Pinpoint the cell where the given text exists, returning its (x, y) midpoint coordinate. 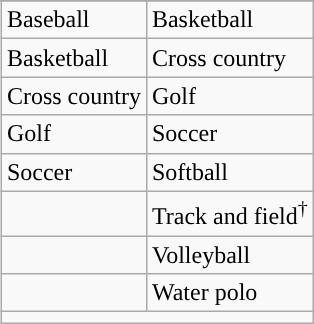
Softball (230, 172)
Baseball (74, 20)
Water polo (230, 293)
Track and field† (230, 214)
Volleyball (230, 255)
